Return [X, Y] of the center of cell containing provided text 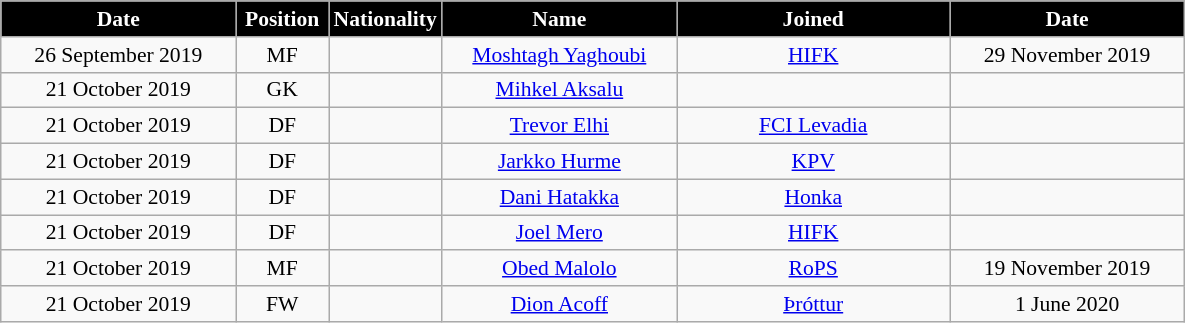
Trevor Elhi [560, 126]
Position [282, 19]
Moshtagh Yaghoubi [560, 55]
Þróttur [814, 304]
Joel Mero [560, 233]
FW [282, 304]
Name [560, 19]
Honka [814, 197]
FCI Levadia [814, 126]
GK [282, 90]
Obed Malolo [560, 269]
19 November 2019 [1068, 269]
1 June 2020 [1068, 304]
26 September 2019 [118, 55]
KPV [814, 162]
Dani Hatakka [560, 197]
Joined [814, 19]
Mihkel Aksalu [560, 90]
Nationality [384, 19]
Jarkko Hurme [560, 162]
29 November 2019 [1068, 55]
RoPS [814, 269]
Dion Acoff [560, 304]
